Return (x, y) of the center of cell containing provided text 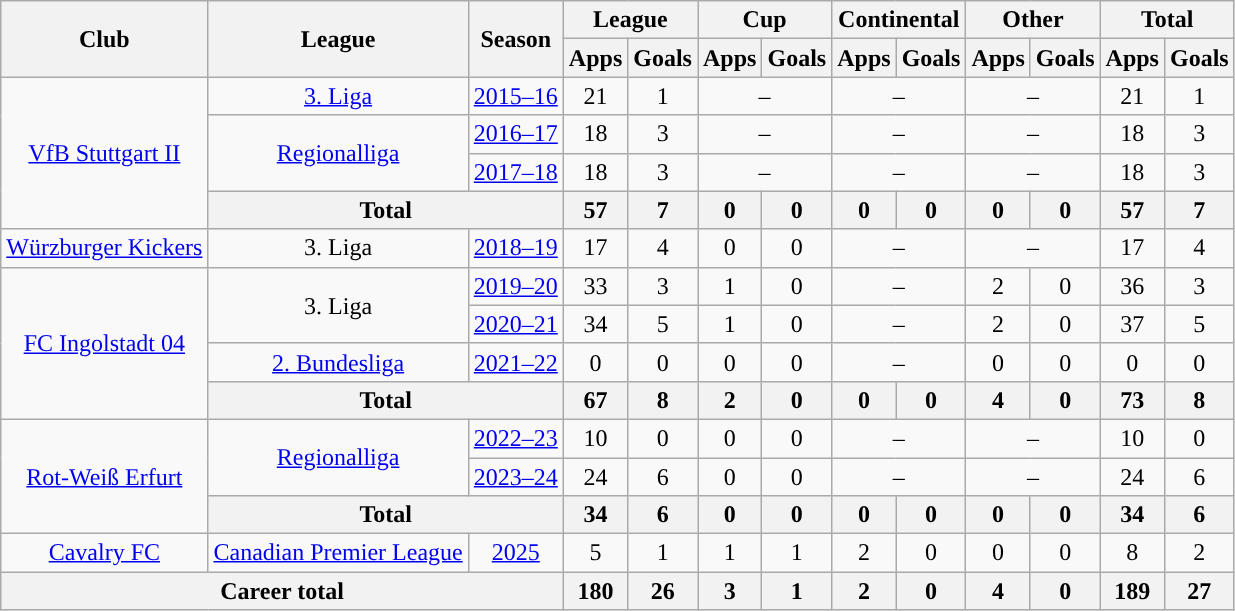
2020–21 (516, 324)
Würzburger Kickers (104, 248)
26 (663, 591)
36 (1132, 286)
VfB Stuttgart II (104, 153)
Club (104, 39)
2015–16 (516, 96)
73 (1132, 400)
2023–24 (516, 477)
Other (1033, 20)
FC Ingolstadt 04 (104, 343)
2018–19 (516, 248)
Season (516, 39)
189 (1132, 591)
2016–17 (516, 134)
Cup (765, 20)
2017–18 (516, 172)
2025 (516, 553)
Continental (899, 20)
2022–23 (516, 438)
Career total (282, 591)
33 (595, 286)
2019–20 (516, 286)
Rot-Weiß Erfurt (104, 476)
180 (595, 591)
Canadian Premier League (338, 553)
37 (1132, 324)
67 (595, 400)
27 (1199, 591)
Cavalry FC (104, 553)
2. Bundesliga (338, 362)
2021–22 (516, 362)
